Identify which cell holds the provided text, then report its [x, y] central coordinate. 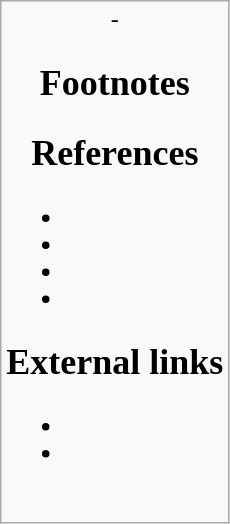
-Footnotes ReferencesExternal links [115, 262]
